From the cell containing the given text, extract its center point as [x, y] coordinate. 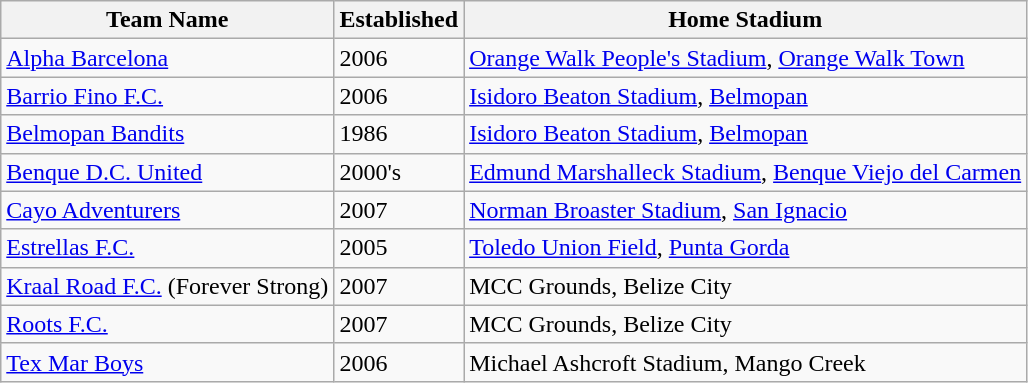
Established [399, 20]
Norman Broaster Stadium, San Ignacio [746, 210]
Cayo Adventurers [168, 210]
Alpha Barcelona [168, 58]
Belmopan Bandits [168, 134]
Edmund Marshalleck Stadium, Benque Viejo del Carmen [746, 172]
Roots F.C. [168, 324]
1986 [399, 134]
Tex Mar Boys [168, 362]
Orange Walk People's Stadium, Orange Walk Town [746, 58]
Estrellas F.C. [168, 248]
Benque D.C. United [168, 172]
Barrio Fino F.C. [168, 96]
Home Stadium [746, 20]
Kraal Road F.C. (Forever Strong) [168, 286]
Michael Ashcroft Stadium, Mango Creek [746, 362]
Toledo Union Field, Punta Gorda [746, 248]
2005 [399, 248]
2000's [399, 172]
Team Name [168, 20]
